Pinpoint the cell where the given text exists, returning its [X, Y] midpoint coordinate. 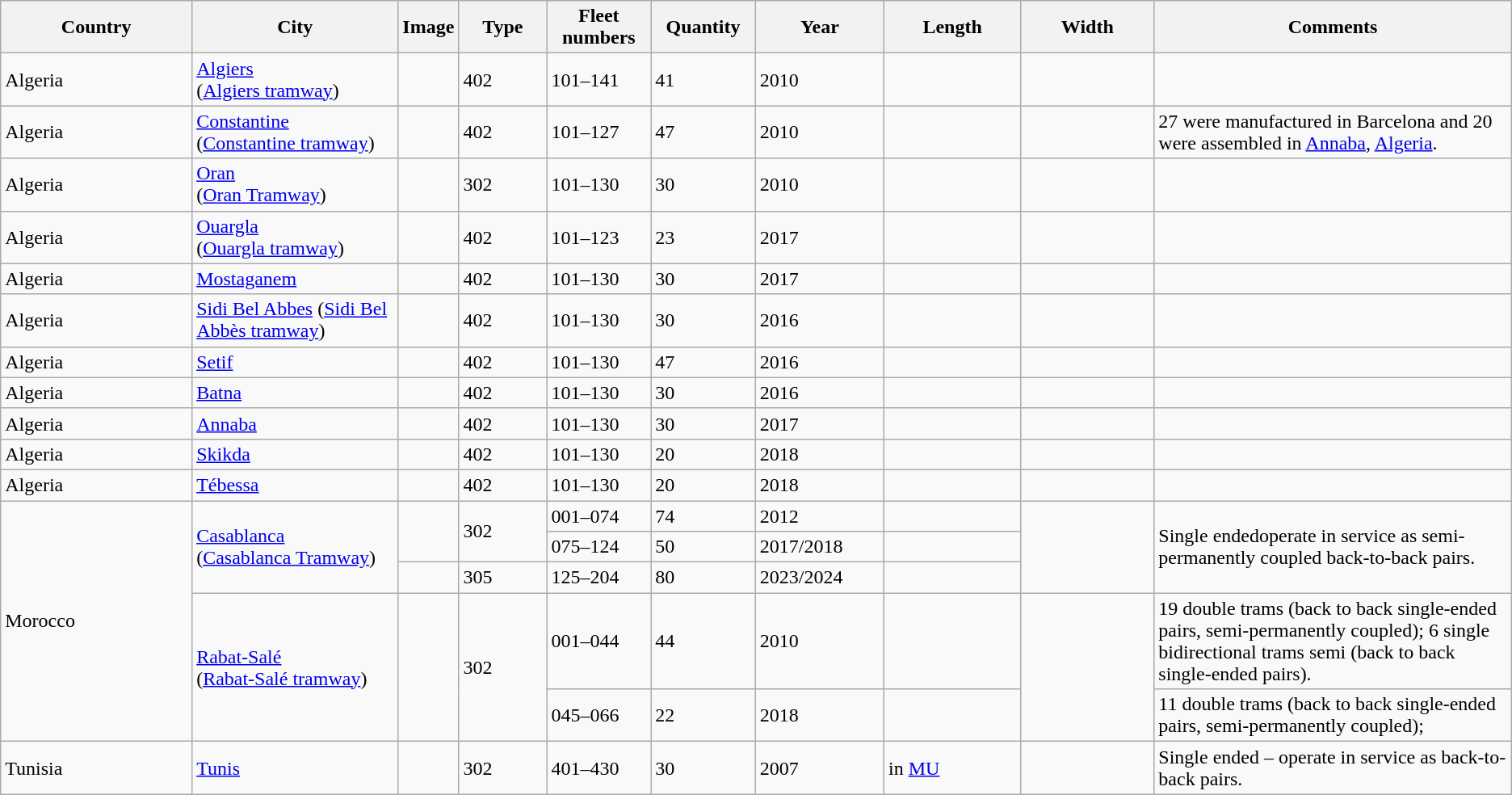
Setif [296, 362]
19 double trams (back to back single-ended pairs, semi-permanently coupled); 6 single bidirectional trams semi (back to back single-ended pairs). [1333, 641]
001–044 [599, 641]
in MU [951, 768]
Oran(Oran Tramway) [296, 184]
80 [703, 578]
Rabat-Salé (Rabat-Salé tramway) [296, 667]
Image [428, 27]
Country [97, 27]
2012 [819, 516]
Comments [1333, 27]
Type [502, 27]
101–127 [599, 132]
22 [703, 716]
44 [703, 641]
125–204 [599, 578]
401–430 [599, 768]
001–074 [599, 516]
Tébessa [296, 485]
101–123 [599, 238]
Width [1087, 27]
2017/2018 [819, 547]
11 double trams (back to back single-ended pairs, semi-permanently coupled); [1333, 716]
101–141 [599, 79]
Single endedoperate in service as semi-permanently coupled back-to-back pairs. [1333, 547]
Single ended – operate in service as back-to-back pairs. [1333, 768]
Algiers(Algiers tramway) [296, 79]
Ouargla(Ouargla tramway) [296, 238]
Sidi Bel Abbes (Sidi Bel Abbès tramway) [296, 320]
Year [819, 27]
41 [703, 79]
Length [951, 27]
City [296, 27]
Tunisia [97, 768]
305 [502, 578]
Skikda [296, 454]
Annaba [296, 423]
Casablanca (Casablanca Tramway) [296, 547]
74 [703, 516]
Constantine(Constantine tramway) [296, 132]
Batna [296, 393]
2007 [819, 768]
2023/2024 [819, 578]
Morocco [97, 621]
045–066 [599, 716]
Tunis [296, 768]
Quantity [703, 27]
50 [703, 547]
Fleet numbers [599, 27]
075–124 [599, 547]
Mostaganem [296, 279]
27 were manufactured in Barcelona and 20 were assembled in Annaba, Algeria. [1333, 132]
23 [703, 238]
